Identify which cell holds the provided text, then report its (X, Y) central coordinate. 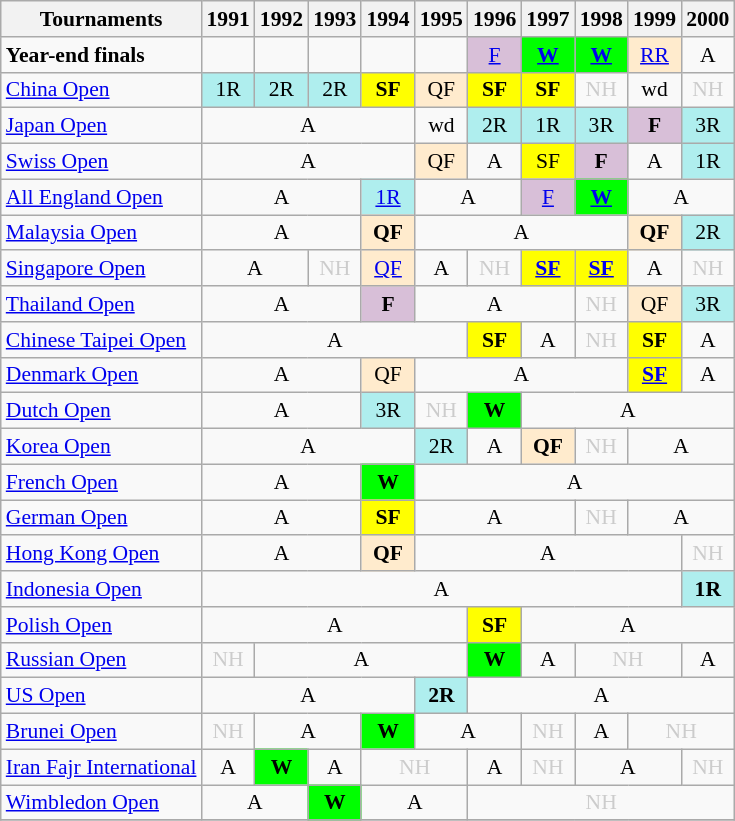
1993 (334, 19)
1992 (282, 19)
Swiss Open (102, 162)
French Open (102, 482)
US Open (102, 696)
Wimbledon Open (102, 803)
1998 (602, 19)
Brunei Open (102, 732)
Iran Fajr International (102, 767)
2000 (708, 19)
Malaysia Open (102, 233)
Korea Open (102, 447)
Year-end finals (102, 55)
Thailand Open (102, 304)
Tournaments (102, 19)
Polish Open (102, 625)
China Open (102, 90)
Japan Open (102, 126)
RR (654, 55)
1996 (494, 19)
German Open (102, 518)
Chinese Taipei Open (102, 340)
Denmark Open (102, 375)
Hong Kong Open (102, 554)
Singapore Open (102, 269)
1997 (548, 19)
Indonesia Open (102, 589)
1999 (654, 19)
1995 (442, 19)
Russian Open (102, 660)
1994 (388, 19)
All England Open (102, 197)
Dutch Open (102, 411)
1991 (228, 19)
